Capture the cell that displays the provided text and extract its [X, Y] central coordinate. 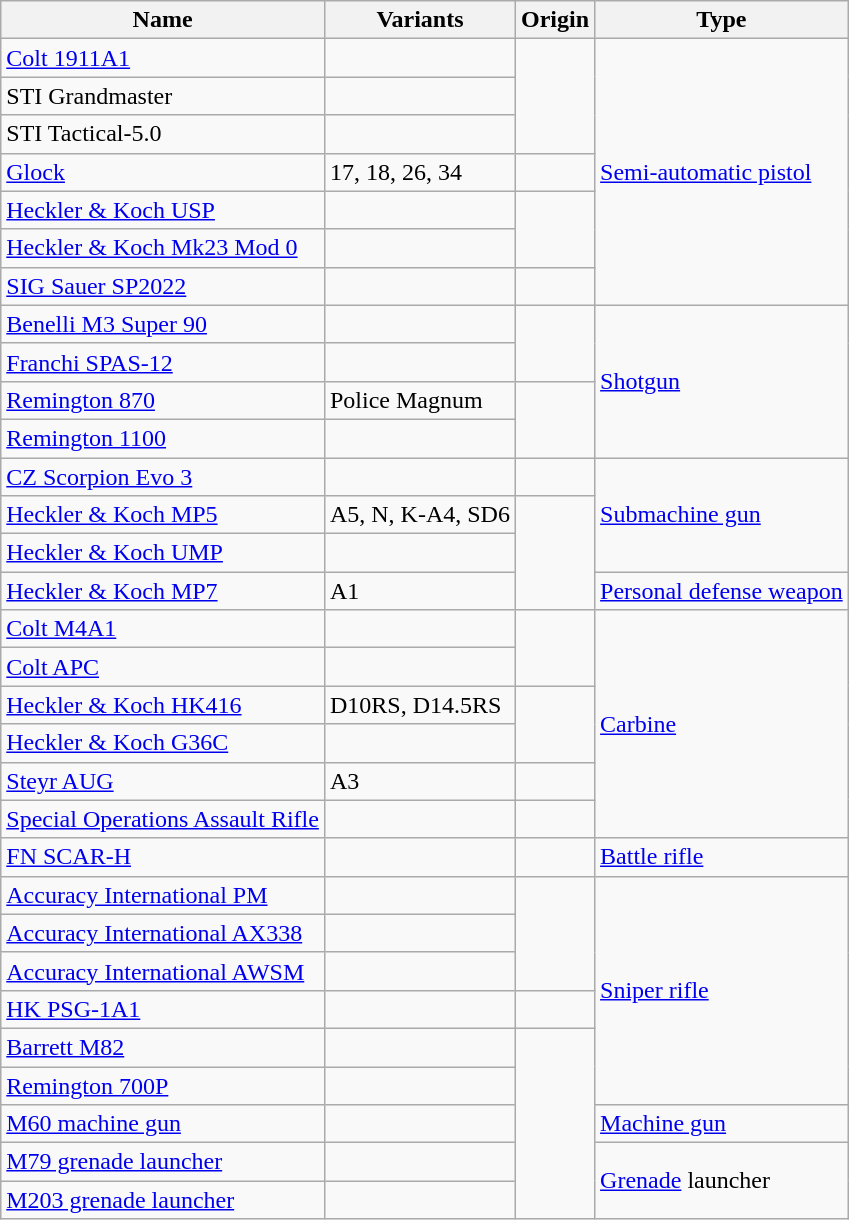
STI Tactical-5.0 [163, 134]
Special Operations Assault Rifle [163, 819]
Submachine gun [722, 515]
Machine gun [722, 1124]
Franchi SPAS-12 [163, 362]
Accuracy International AX338 [163, 933]
Semi-automatic pistol [722, 172]
Heckler & Koch UMP [163, 553]
SIG Sauer SP2022 [163, 286]
M203 grenade launcher [163, 1200]
Shotgun [722, 381]
Heckler & Koch G36C [163, 743]
Colt 1911A1 [163, 58]
D10RS, D14.5RS [420, 705]
Heckler & Koch Mk23 Mod 0 [163, 248]
Police Magnum [420, 400]
Name [163, 20]
STI Grandmaster [163, 96]
Steyr AUG [163, 781]
17, 18, 26, 34 [420, 172]
Carbine [722, 724]
Remington 700P [163, 1085]
Sniper rifle [722, 990]
CZ Scorpion Evo 3 [163, 477]
Glock [163, 172]
A1 [420, 591]
Remington 870 [163, 400]
Heckler & Koch MP5 [163, 515]
Heckler & Koch USP [163, 210]
Heckler & Koch HK416 [163, 705]
M79 grenade launcher [163, 1162]
HK PSG-1A1 [163, 1009]
FN SCAR-H [163, 857]
A5, N, K-A4, SD6 [420, 515]
M60 machine gun [163, 1124]
Benelli M3 Super 90 [163, 324]
Colt APC [163, 667]
Personal defense weapon [722, 591]
Accuracy International AWSM [163, 971]
Heckler & Koch MP7 [163, 591]
Accuracy International PM [163, 895]
Variants [420, 20]
Origin [554, 20]
Barrett M82 [163, 1047]
Grenade launcher [722, 1181]
Colt M4A1 [163, 629]
Type [722, 20]
A3 [420, 781]
Remington 1100 [163, 438]
Battle rifle [722, 857]
